Output the (X, Y) coordinate of the center of the cell containing the given text.  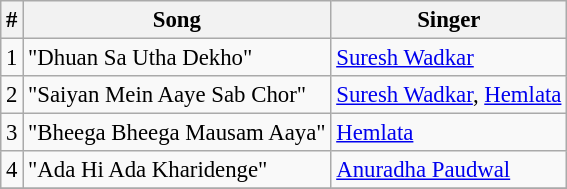
"Ada Hi Ada Kharidenge" (177, 170)
2 (12, 95)
Song (177, 20)
3 (12, 133)
Hemlata (449, 133)
Suresh Wadkar (449, 58)
1 (12, 58)
Anuradha Paudwal (449, 170)
"Bheega Bheega Mausam Aaya" (177, 133)
# (12, 20)
"Dhuan Sa Utha Dekho" (177, 58)
Suresh Wadkar, Hemlata (449, 95)
"Saiyan Mein Aaye Sab Chor" (177, 95)
4 (12, 170)
Singer (449, 20)
